Pinpoint the cell where the given text exists, returning its (x, y) midpoint coordinate. 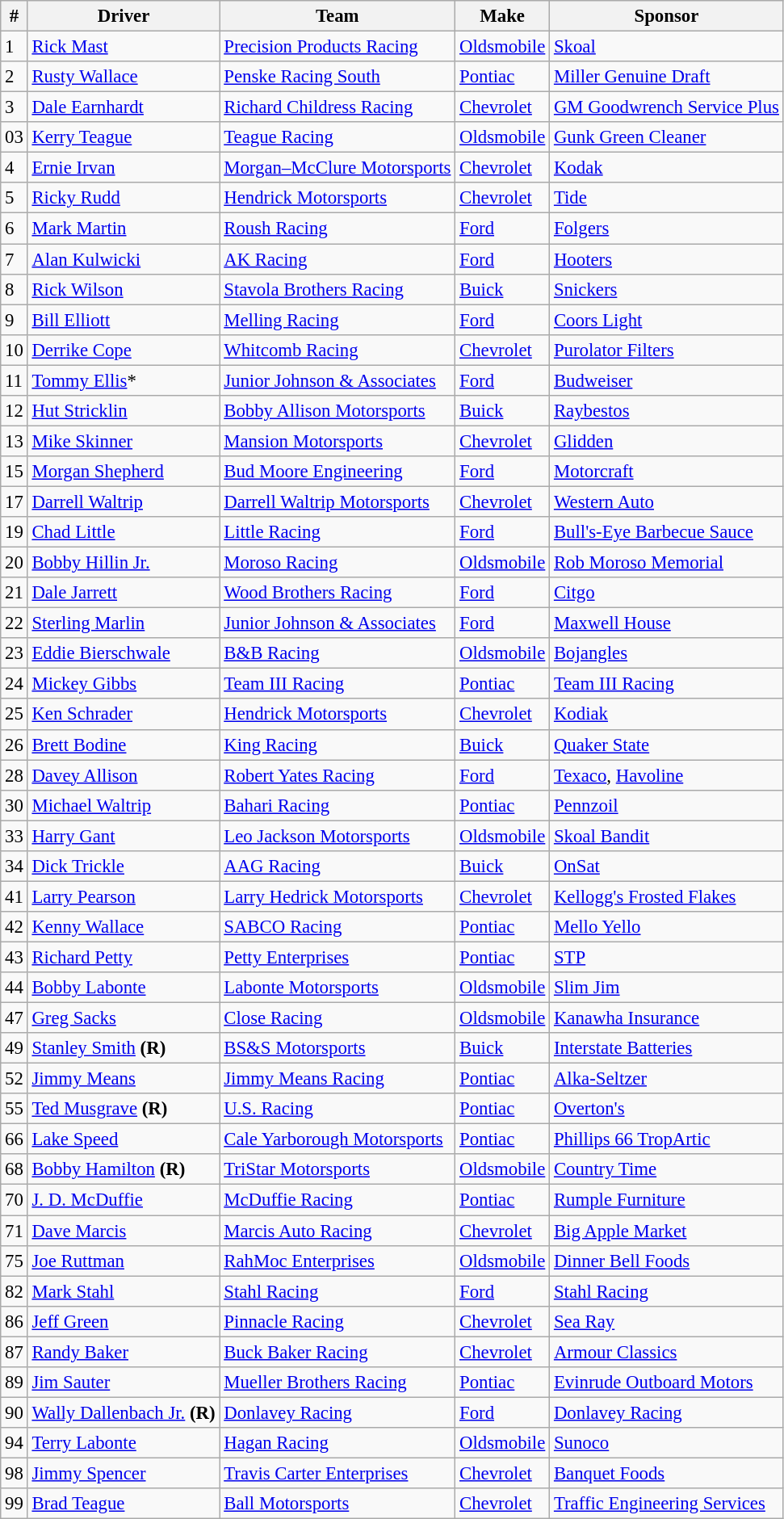
Morgan–McClure Motorsports (337, 168)
21 (15, 593)
Pennzoil (667, 805)
Maxwell House (667, 623)
Phillips 66 TropArtic (667, 1139)
Cale Yarborough Motorsports (337, 1139)
Ball Motorsports (337, 1504)
Ernie Irvan (124, 168)
Coors Light (667, 320)
25 (15, 715)
Mark Stahl (124, 1291)
Ken Schrader (124, 715)
47 (15, 1018)
12 (15, 411)
Sunoco (667, 1443)
20 (15, 563)
Citgo (667, 593)
Skoal Bandit (667, 836)
71 (15, 1231)
McDuffie Racing (337, 1200)
Texaco, Havoline (667, 775)
Kodiak (667, 715)
Hut Stricklin (124, 411)
Mark Martin (124, 229)
5 (15, 198)
Alan Kulwicki (124, 259)
B&B Racing (337, 653)
34 (15, 867)
Dinner Bell Foods (667, 1261)
11 (15, 380)
Wally Dallenbach Jr. (R) (124, 1412)
Greg Sacks (124, 1018)
Close Racing (337, 1018)
BS&S Motorsports (337, 1048)
AAG Racing (337, 867)
Bobby Hamilton (R) (124, 1170)
49 (15, 1048)
Kodak (667, 168)
Mike Skinner (124, 441)
Little Racing (337, 532)
Ricky Rudd (124, 198)
RahMoc Enterprises (337, 1261)
U.S. Racing (337, 1109)
30 (15, 805)
Richard Petty (124, 957)
41 (15, 896)
Traffic Engineering Services (667, 1504)
Precision Products Racing (337, 47)
Sponsor (667, 16)
TriStar Motorsports (337, 1170)
86 (15, 1321)
Bahari Racing (337, 805)
Motorcraft (667, 472)
90 (15, 1412)
Quaker State (667, 745)
19 (15, 532)
75 (15, 1261)
43 (15, 957)
3 (15, 107)
Hagan Racing (337, 1443)
Folgers (667, 229)
Big Apple Market (667, 1231)
Travis Carter Enterprises (337, 1473)
Overton's (667, 1109)
Armour Classics (667, 1352)
Joe Ruttman (124, 1261)
Davey Allison (124, 775)
Bobby Labonte (124, 988)
Melling Racing (337, 320)
4 (15, 168)
Tide (667, 198)
Hooters (667, 259)
Rumple Furniture (667, 1200)
Slim Jim (667, 988)
66 (15, 1139)
Mueller Brothers Racing (337, 1383)
Jeff Green (124, 1321)
6 (15, 229)
Jim Sauter (124, 1383)
Banquet Foods (667, 1473)
Harry Gant (124, 836)
Sea Ray (667, 1321)
Purolator Filters (667, 350)
Driver (124, 16)
26 (15, 745)
Skoal (667, 47)
Darrell Waltrip (124, 501)
Teague Racing (337, 137)
Evinrude Outboard Motors (667, 1383)
70 (15, 1200)
Team (337, 16)
# (15, 16)
Western Auto (667, 501)
44 (15, 988)
89 (15, 1383)
Bojangles (667, 653)
Glidden (667, 441)
23 (15, 653)
55 (15, 1109)
42 (15, 927)
Dave Marcis (124, 1231)
28 (15, 775)
Kellogg's Frosted Flakes (667, 896)
87 (15, 1352)
Bobby Hillin Jr. (124, 563)
Morgan Shepherd (124, 472)
Wood Brothers Racing (337, 593)
Stavola Brothers Racing (337, 289)
Bobby Allison Motorsports (337, 411)
Rick Wilson (124, 289)
8 (15, 289)
Stanley Smith (R) (124, 1048)
33 (15, 836)
Jimmy Spencer (124, 1473)
Make (502, 16)
Eddie Bierschwale (124, 653)
24 (15, 684)
10 (15, 350)
Alka-Seltzer (667, 1079)
Leo Jackson Motorsports (337, 836)
Mickey Gibbs (124, 684)
Penske Racing South (337, 77)
Bill Elliott (124, 320)
22 (15, 623)
Mansion Motorsports (337, 441)
Raybestos (667, 411)
Dale Jarrett (124, 593)
Marcis Auto Racing (337, 1231)
Ted Musgrave (R) (124, 1109)
Larry Hedrick Motorsports (337, 896)
Whitcomb Racing (337, 350)
Bud Moore Engineering (337, 472)
Darrell Waltrip Motorsports (337, 501)
Jimmy Means (124, 1079)
03 (15, 137)
STP (667, 957)
Tommy Ellis* (124, 380)
68 (15, 1170)
Roush Racing (337, 229)
Kenny Wallace (124, 927)
Buck Baker Racing (337, 1352)
Gunk Green Cleaner (667, 137)
Kerry Teague (124, 137)
99 (15, 1504)
Interstate Batteries (667, 1048)
Sterling Marlin (124, 623)
Mello Yello (667, 927)
J. D. McDuffie (124, 1200)
2 (15, 77)
OnSat (667, 867)
AK Racing (337, 259)
Dick Trickle (124, 867)
13 (15, 441)
GM Goodwrench Service Plus (667, 107)
Chad Little (124, 532)
Miller Genuine Draft (667, 77)
52 (15, 1079)
Brett Bodine (124, 745)
Lake Speed (124, 1139)
15 (15, 472)
94 (15, 1443)
King Racing (337, 745)
Rusty Wallace (124, 77)
SABCO Racing (337, 927)
Larry Pearson (124, 896)
Dale Earnhardt (124, 107)
7 (15, 259)
1 (15, 47)
Randy Baker (124, 1352)
Rob Moroso Memorial (667, 563)
Richard Childress Racing (337, 107)
Labonte Motorsports (337, 988)
98 (15, 1473)
Michael Waltrip (124, 805)
82 (15, 1291)
Petty Enterprises (337, 957)
Kanawha Insurance (667, 1018)
Snickers (667, 289)
Rick Mast (124, 47)
Moroso Racing (337, 563)
9 (15, 320)
Derrike Cope (124, 350)
Country Time (667, 1170)
Brad Teague (124, 1504)
Jimmy Means Racing (337, 1079)
17 (15, 501)
Budweiser (667, 380)
Pinnacle Racing (337, 1321)
Robert Yates Racing (337, 775)
Bull's-Eye Barbecue Sauce (667, 532)
Terry Labonte (124, 1443)
